Scan for the cell matching the given text and deliver its (x, y) coordinate at center. 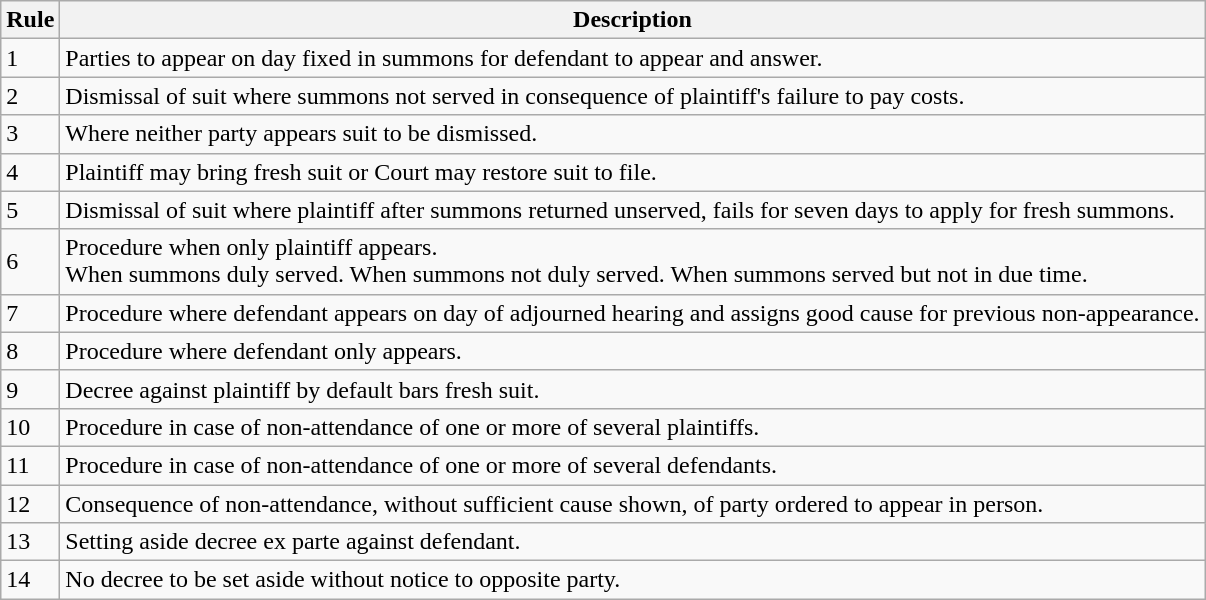
Description (632, 20)
Where neither party appears suit to be dismissed. (632, 134)
1 (30, 58)
Dismissal of suit where summons not served in consequence of plaintiff's failure to pay costs. (632, 96)
Dismissal of suit where plaintiff after summons returned unserved, fails for seven days to apply for fresh summons. (632, 210)
No decree to be set aside without notice to opposite party. (632, 580)
Rule (30, 20)
Procedure when only plaintiff appears.When summons duly served. When summons not duly served. When summons served but not in due time. (632, 262)
5 (30, 210)
Procedure in case of non-attendance of one or more of several defendants. (632, 465)
Procedure where defendant only appears. (632, 351)
Decree against plaintiff by default bars fresh suit. (632, 389)
Parties to appear on day fixed in summons for defendant to appear and answer. (632, 58)
9 (30, 389)
Plaintiff may bring fresh suit or Court may restore suit to file. (632, 172)
14 (30, 580)
Procedure where defendant appears on day of adjourned hearing and assigns good cause for previous non-appearance. (632, 313)
6 (30, 262)
2 (30, 96)
13 (30, 542)
12 (30, 503)
7 (30, 313)
Procedure in case of non-attendance of one or more of several plaintiffs. (632, 427)
11 (30, 465)
4 (30, 172)
3 (30, 134)
8 (30, 351)
Setting aside decree ex parte against defendant. (632, 542)
10 (30, 427)
Consequence of non-attendance, without sufficient cause shown, of party ordered to appear in person. (632, 503)
